Detect which cell encompasses the target text, then output its (x, y) center coordinate. 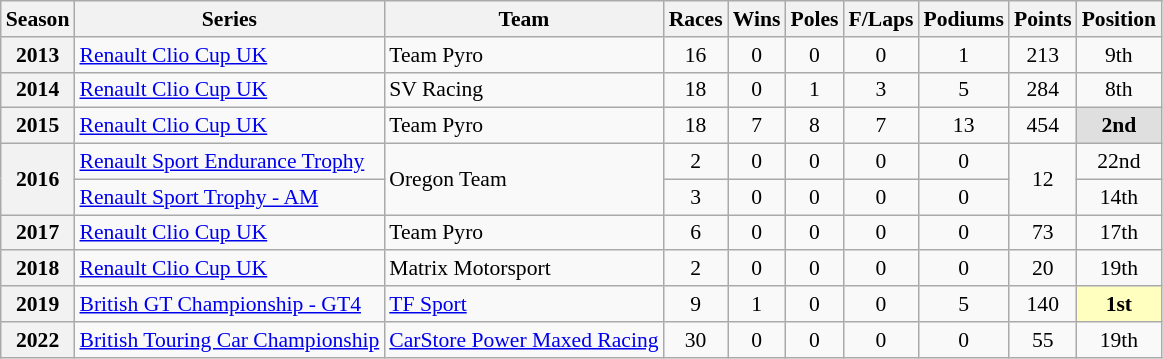
Position (1119, 19)
8 (814, 126)
Series (229, 19)
20 (1043, 269)
Matrix Motorsport (524, 269)
Season (38, 19)
213 (1043, 55)
Oregon Team (524, 180)
Renault Sport Trophy - AM (229, 197)
Renault Sport Endurance Trophy (229, 162)
2017 (38, 233)
SV Racing (524, 90)
16 (696, 55)
F/Laps (880, 19)
140 (1043, 304)
284 (1043, 90)
2013 (38, 55)
2015 (38, 126)
454 (1043, 126)
1st (1119, 304)
2018 (38, 269)
TF Sport (524, 304)
2022 (38, 340)
14th (1119, 197)
2014 (38, 90)
Races (696, 19)
9th (1119, 55)
Wins (757, 19)
55 (1043, 340)
2016 (38, 180)
17th (1119, 233)
Points (1043, 19)
22nd (1119, 162)
Poles (814, 19)
Podiums (964, 19)
2nd (1119, 126)
12 (1043, 180)
8th (1119, 90)
British GT Championship - GT4 (229, 304)
13 (964, 126)
73 (1043, 233)
9 (696, 304)
British Touring Car Championship (229, 340)
6 (696, 233)
Team (524, 19)
30 (696, 340)
2019 (38, 304)
CarStore Power Maxed Racing (524, 340)
